Output the [X, Y] coordinate of the center of the cell containing the given text.  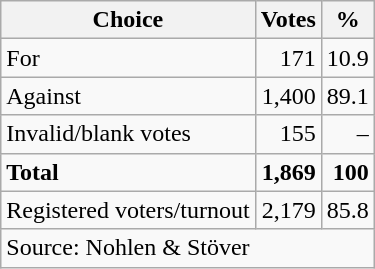
Against [128, 96]
85.8 [348, 210]
% [348, 20]
Invalid/blank votes [128, 134]
Choice [128, 20]
– [348, 134]
Source: Nohlen & Stöver [188, 248]
155 [288, 134]
1,400 [288, 96]
Total [128, 172]
89.1 [348, 96]
100 [348, 172]
Votes [288, 20]
1,869 [288, 172]
171 [288, 58]
2,179 [288, 210]
Registered voters/turnout [128, 210]
For [128, 58]
10.9 [348, 58]
